Pinpoint the cell where the given text exists, returning its [X, Y] midpoint coordinate. 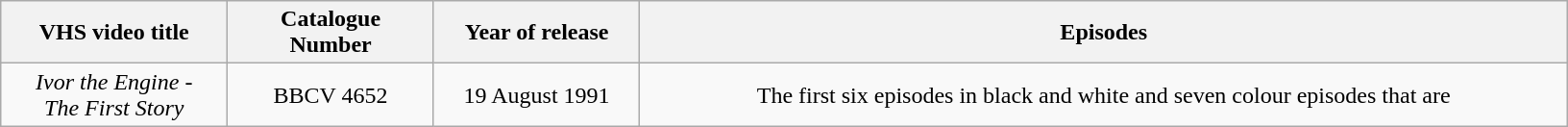
Year of release [536, 33]
The first six episodes in black and white and seven colour episodes that are [1104, 94]
19 August 1991 [536, 94]
CatalogueNumber [331, 33]
Ivor the Engine -The First Story [114, 94]
VHS video title [114, 33]
Episodes [1104, 33]
BBCV 4652 [331, 94]
